Extract the (X, Y) coordinate from the center of the cell holding the provided text.  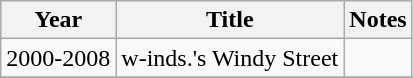
Title (230, 20)
Notes (378, 20)
2000-2008 (58, 58)
Year (58, 20)
w-inds.'s Windy Street (230, 58)
